Pinpoint the cell where the given text exists, returning its [x, y] midpoint coordinate. 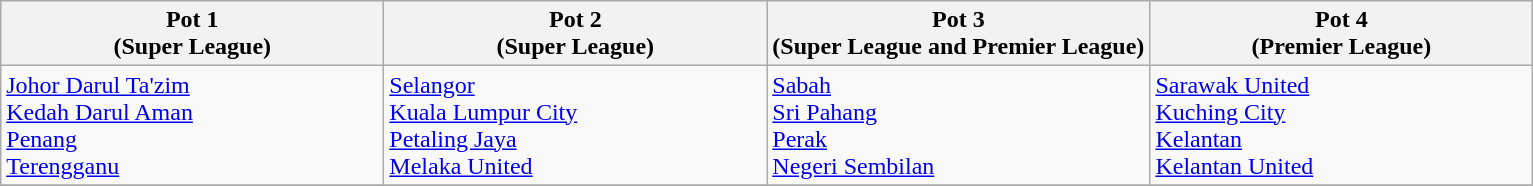
SelangorKuala Lumpur CityPetaling JayaMelaka United [576, 126]
Pot 2 (Super League) [576, 34]
SabahSri PahangPerakNegeri Sembilan [958, 126]
Pot 1 (Super League) [192, 34]
Pot 4 (Premier League) [1342, 34]
Sarawak UnitedKuching CityKelantanKelantan United [1342, 126]
Pot 3 (Super League and Premier League) [958, 34]
Johor Darul Ta'zimKedah Darul AmanPenangTerengganu [192, 126]
